Locate the cell with the specified text and output its (X, Y) center coordinate. 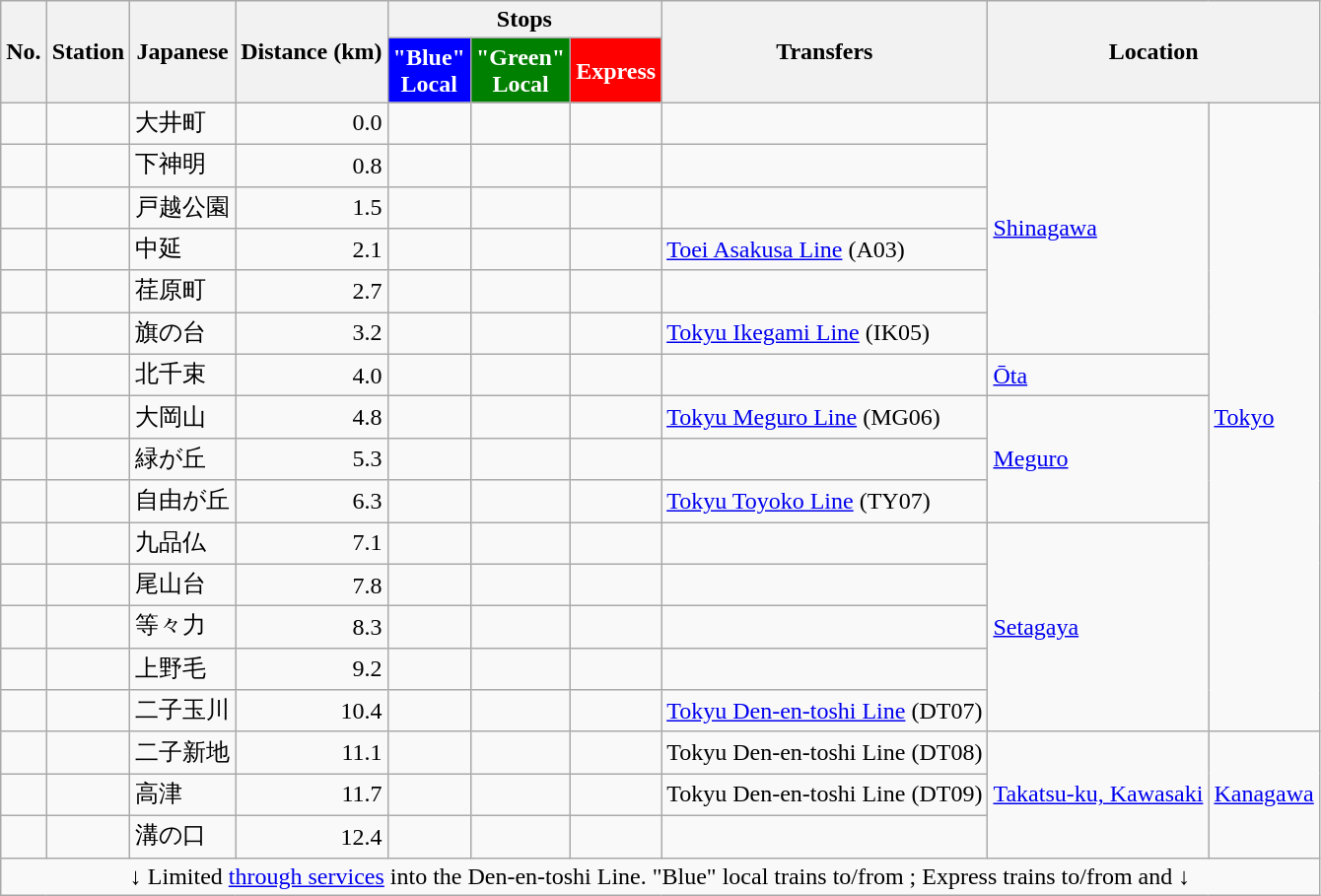
Tokyu Den-en-toshi Line (DT09) (824, 794)
Shinagawa (1098, 229)
1.5 (312, 207)
4.0 (312, 375)
Tokyo (1264, 417)
2.7 (312, 292)
7.8 (312, 586)
溝の口 (183, 836)
二子玉川 (183, 712)
3.2 (312, 333)
Setagaya (1098, 627)
上野毛 (183, 668)
10.4 (312, 712)
Japanese (183, 51)
荏原町 (183, 292)
二子新地 (183, 753)
9.2 (312, 668)
Ōta (1098, 375)
4.8 (312, 418)
5.3 (312, 459)
Station (88, 51)
等々力 (183, 627)
0.0 (312, 124)
No. (24, 51)
"Green"Local (521, 71)
高津 (183, 794)
"Blue"Local (429, 71)
北千束 (183, 375)
Toei Asakusa Line (A03) (824, 250)
8.3 (312, 627)
↓ Limited through services into the Den-en-toshi Line. "Blue" local trains to/from ; Express trains to/from and ↓ (660, 876)
Meguro (1098, 459)
戸越公園 (183, 207)
中延 (183, 250)
7.1 (312, 544)
自由が丘 (183, 501)
Stops (524, 20)
Kanagawa (1264, 794)
11.7 (312, 794)
下神明 (183, 166)
大岡山 (183, 418)
緑が丘 (183, 459)
11.1 (312, 753)
大井町 (183, 124)
旗の台 (183, 333)
0.8 (312, 166)
Tokyu Meguro Line (MG06) (824, 418)
尾山台 (183, 586)
Takatsu-ku, Kawasaki (1098, 794)
Tokyu Den-en-toshi Line (DT07) (824, 712)
Location (1153, 51)
Tokyu Den-en-toshi Line (DT08) (824, 753)
Tokyu Ikegami Line (IK05) (824, 333)
12.4 (312, 836)
九品仏 (183, 544)
Tokyu Toyoko Line (TY07) (824, 501)
Distance (km) (312, 51)
Express (616, 71)
2.1 (312, 250)
Transfers (824, 51)
6.3 (312, 501)
